Find where the given text appears and provide that cell's center as [X, Y] coordinate. 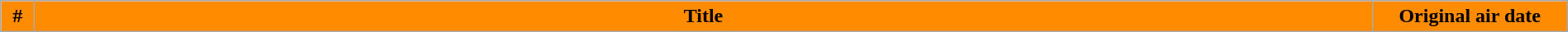
Original air date [1470, 16]
Title [703, 16]
# [18, 16]
